For the text-containing cell, return its midpoint in (X, Y) coordinate format. 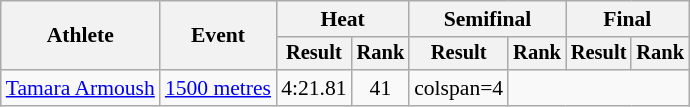
Athlete (80, 36)
41 (381, 88)
Heat (342, 19)
colspan=4 (458, 88)
4:21.81 (314, 88)
Semifinal (488, 19)
1500 metres (218, 88)
Final (628, 19)
Event (218, 36)
Tamara Armoush (80, 88)
